For the text-containing cell, return its midpoint in [X, Y] coordinate format. 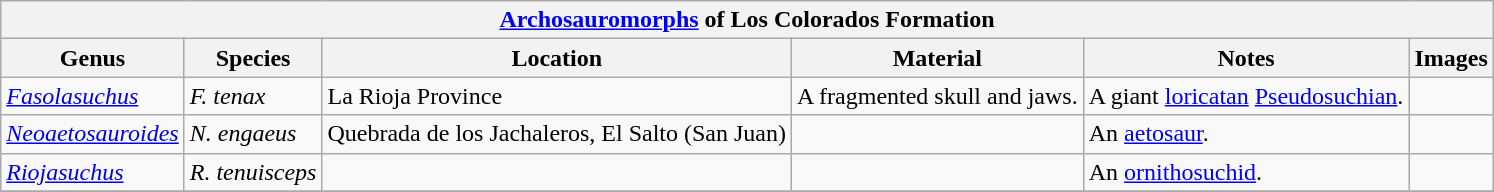
An aetosaur. [1246, 134]
Genus [92, 58]
A giant loricatan Pseudosuchian. [1246, 96]
Quebrada de los Jachaleros, El Salto (San Juan) [557, 134]
La Rioja Province [557, 96]
Species [253, 58]
A fragmented skull and jaws. [938, 96]
Fasolasuchus [92, 96]
Location [557, 58]
Riojasuchus [92, 172]
N. engaeus [253, 134]
Material [938, 58]
F. tenax [253, 96]
R. tenuisceps [253, 172]
An ornithosuchid. [1246, 172]
Images [1451, 58]
Archosauromorphs of Los Colorados Formation [748, 20]
Neoaetosauroides [92, 134]
Notes [1246, 58]
